Scan for the cell matching the given text and deliver its [x, y] coordinate at center. 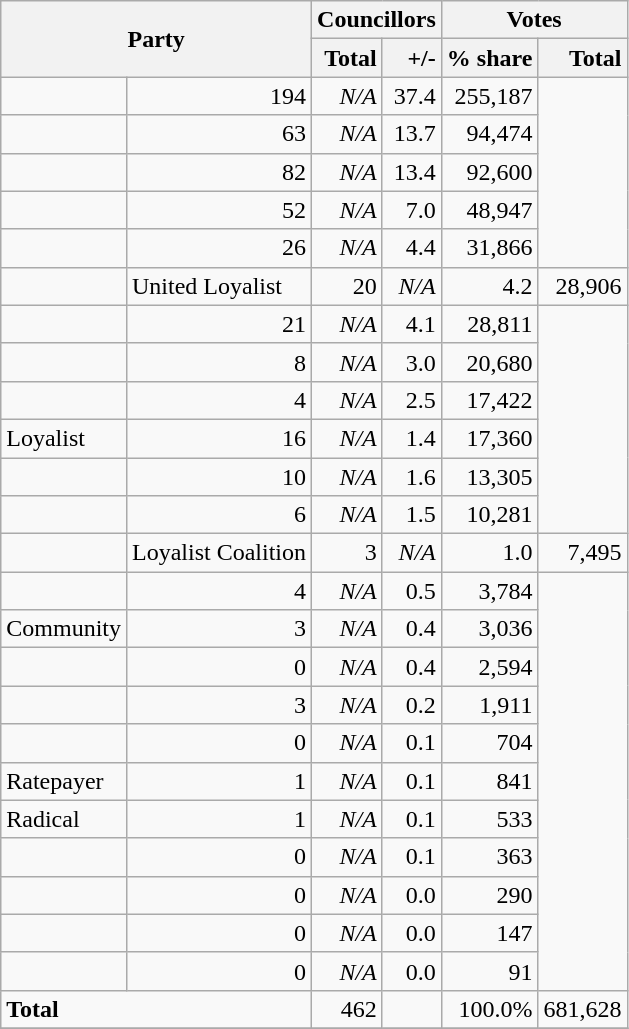
13,305 [490, 477]
3.0 [412, 362]
681,628 [582, 1009]
7.0 [412, 210]
92,600 [490, 172]
37.4 [412, 96]
91 [490, 971]
100.0% [490, 1009]
82 [218, 172]
1.5 [412, 515]
% share [490, 58]
Loyalist [64, 438]
48,947 [490, 210]
1.0 [490, 553]
533 [490, 819]
13.4 [412, 172]
Votes [534, 20]
10 [218, 477]
4.2 [490, 286]
21 [218, 324]
20 [348, 286]
194 [218, 96]
462 [348, 1009]
United Loyalist [218, 286]
4.4 [412, 248]
Councillors [377, 20]
31,866 [490, 248]
20,680 [490, 362]
Community [64, 629]
63 [218, 134]
2.5 [412, 400]
1.6 [412, 477]
3,784 [490, 591]
Ratepayer [64, 781]
363 [490, 857]
1.4 [412, 438]
13.7 [412, 134]
16 [218, 438]
0.5 [412, 591]
10,281 [490, 515]
6 [218, 515]
255,187 [490, 96]
26 [218, 248]
704 [490, 743]
147 [490, 933]
52 [218, 210]
3,036 [490, 629]
28,811 [490, 324]
94,474 [490, 134]
2,594 [490, 667]
28,906 [582, 286]
841 [490, 781]
1,911 [490, 705]
17,360 [490, 438]
Radical [64, 819]
8 [218, 362]
Party [156, 39]
Loyalist Coalition [218, 553]
+/- [412, 58]
290 [490, 895]
4.1 [412, 324]
0.2 [412, 705]
17,422 [490, 400]
7,495 [582, 553]
